Scan for the cell matching the given text and deliver its [x, y] coordinate at center. 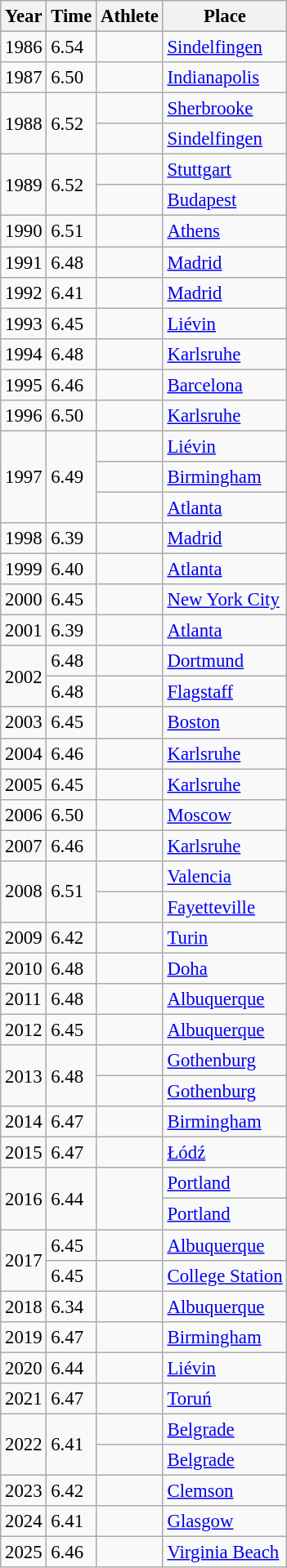
Turin [225, 938]
1994 [24, 354]
2008 [24, 892]
6.54 [72, 47]
Barcelona [225, 385]
Virginia Beach [225, 1552]
2022 [24, 1445]
1995 [24, 385]
Glasgow [225, 1521]
Sherbrooke [225, 109]
1986 [24, 47]
New York City [225, 600]
2025 [24, 1552]
Athlete [129, 16]
Flagstaff [225, 692]
6.34 [72, 1307]
1991 [24, 262]
2015 [24, 1153]
2006 [24, 815]
Athens [225, 231]
6.40 [72, 570]
1987 [24, 78]
2011 [24, 999]
2004 [24, 753]
1990 [24, 231]
Doha [225, 968]
Place [225, 16]
Stuttgart [225, 170]
2018 [24, 1307]
Toruń [225, 1399]
Moscow [225, 815]
Valencia [225, 877]
Budapest [225, 200]
2012 [24, 1030]
Indianapolis [225, 78]
1992 [24, 293]
2001 [24, 631]
Łódź [225, 1153]
6.49 [72, 477]
1999 [24, 570]
1998 [24, 538]
2013 [24, 1075]
1993 [24, 324]
2021 [24, 1399]
2020 [24, 1368]
2024 [24, 1521]
2000 [24, 600]
2017 [24, 1260]
Year [24, 16]
2019 [24, 1337]
2009 [24, 938]
College Station [225, 1275]
Fayetteville [225, 907]
1988 [24, 124]
2010 [24, 968]
Boston [225, 723]
2002 [24, 677]
2016 [24, 1199]
2014 [24, 1122]
Clemson [225, 1490]
1996 [24, 416]
1989 [24, 185]
2007 [24, 846]
1997 [24, 477]
2023 [24, 1490]
Time [72, 16]
2005 [24, 784]
2003 [24, 723]
Dortmund [225, 661]
